Capture the cell that displays the provided text and extract its (X, Y) central coordinate. 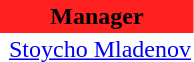
Manager (97, 16)
